Capture the cell that displays the provided text and extract its [x, y] central coordinate. 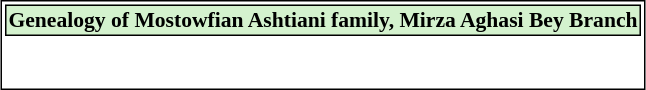
Genealogy of Mostowfian Ashtiani family, Mirza Aghasi Bey Branch [322, 20]
